Extract the [X, Y] coordinate from the center of the cell holding the provided text.  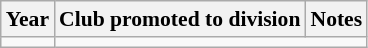
Club promoted to division [180, 19]
Notes [336, 19]
Year [28, 19]
